Capture the cell that displays the provided text and extract its (X, Y) central coordinate. 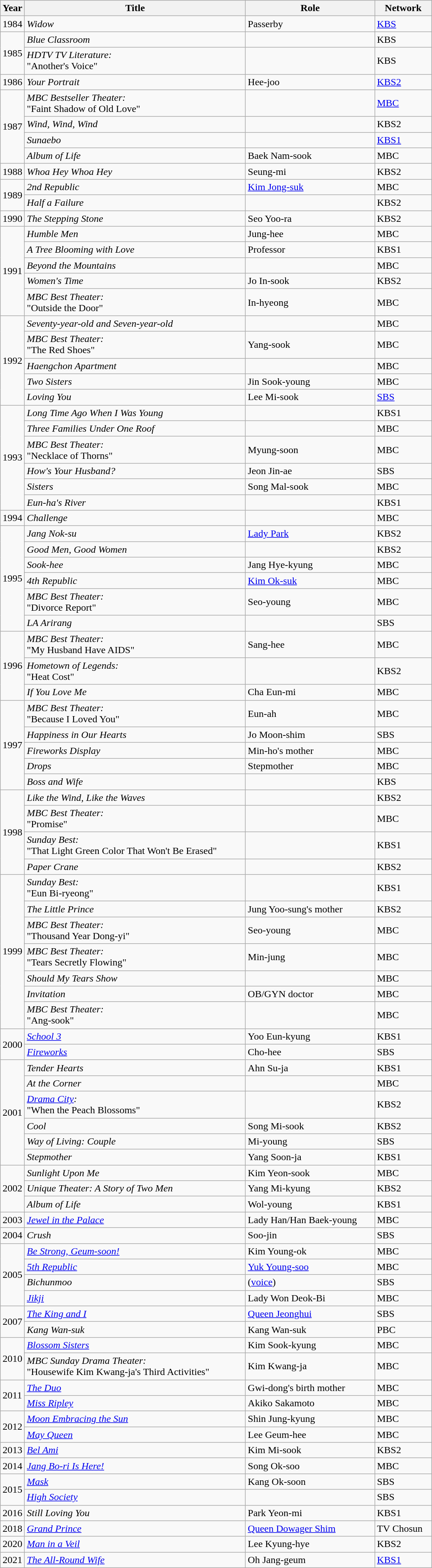
Park Yeon-mi (310, 1513)
Min-jung (310, 957)
Blossom Sisters (135, 1345)
5th Republic (135, 1267)
2020 (12, 1544)
1991 (12, 271)
Wind, Wind, Wind (135, 124)
Ahn Su-ja (310, 1068)
At the Corner (135, 1083)
Kim Kwang-ja (310, 1366)
Widow (135, 24)
In-hyeong (310, 302)
Invitation (135, 994)
2003 (12, 1220)
Sunlight Upon Me (135, 1173)
Song Ok-soo (310, 1466)
Kim Mi-sook (310, 1450)
1993 (12, 458)
2015 (12, 1489)
Jewel in the Palace (135, 1220)
Be Strong, Geum-soon! (135, 1251)
1986 (12, 82)
Hometown of Legends:"Heat Cost" (135, 671)
1995 (12, 579)
Cho-hee (310, 1052)
Sunday Best:"Eun Bi-ryeong" (135, 888)
Sunday Best:"That Light Green Color That Won't Be Erased" (135, 845)
Role (310, 8)
Lee Kyung-hye (310, 1544)
How's Your Husband? (135, 471)
Queen Jeonghui (310, 1314)
MBC Bestseller Theater:"Faint Shadow of Old Love" (135, 103)
Like the Wind, Like the Waves (135, 797)
Kim Sook-kyung (310, 1345)
Boss and Wife (135, 782)
Song Mi-sook (310, 1126)
Jeon Jin-ae (310, 471)
Lee Geum-hee (310, 1435)
Sang-hee (310, 644)
Paper Crane (135, 867)
High Society (135, 1497)
Fireworks (135, 1052)
Yang Mi-kyung (310, 1189)
A Tree Blooming with Love (135, 250)
(voice) (310, 1282)
2021 (12, 1560)
Seventy-year-old and Seven-year-old (135, 323)
Miss Ripley (135, 1403)
1990 (12, 219)
Kim Young-ok (310, 1251)
MBC Best Theater:"Ang-sook" (135, 1015)
Beyond the Mountains (135, 265)
Cha Eun-mi (310, 692)
Wol-young (310, 1204)
1997 (12, 745)
MBC Best Theater:"Tears Secretly Flowing" (135, 957)
Kang Ok-soon (310, 1482)
2005 (12, 1275)
Baek Nam-sook (310, 156)
Jang Hye-kyung (310, 565)
Fireworks Display (135, 750)
Way of Living: Couple (135, 1142)
2011 (12, 1395)
1992 (12, 361)
HDTV TV Literature:"Another's Voice" (135, 61)
May Queen (135, 1435)
Bel Ami (135, 1450)
Hee-joo (310, 82)
Sunaebo (135, 140)
Yoo Eun-kyung (310, 1036)
Loving You (135, 397)
Kim Yeon-sook (310, 1173)
Sook-hee (135, 565)
Professor (310, 250)
Lady Park (310, 534)
Sisters (135, 486)
2013 (12, 1450)
2004 (12, 1235)
Jung-hee (310, 234)
Kim Ok-suk (310, 581)
Soo-jin (310, 1235)
2014 (12, 1466)
Kim Jong-suk (310, 187)
Network (403, 8)
Lady Won Deok-Bi (310, 1298)
1994 (12, 518)
The All-Round Wife (135, 1560)
Man in a Veil (135, 1544)
Jikji (135, 1298)
MBC Best Theater:"Divorce Report" (135, 602)
MBC Best Theater:"Promise" (135, 819)
Jin Sook-young (310, 382)
MBC Best Theater:"My Husband Have AIDS" (135, 644)
Grand Prince (135, 1528)
Eun-ah (310, 714)
Drama City:"When the Peach Blossoms" (135, 1105)
Three Families Under One Roof (135, 428)
Tender Hearts (135, 1068)
Myung-soon (310, 449)
MBC Best Theater:"Necklace of Thorns" (135, 449)
Shin Jung-kyung (310, 1419)
The Stepping Stone (135, 219)
Your Portrait (135, 82)
Seo Yoo-ra (310, 219)
Eun-ha's River (135, 503)
Happiness in Our Hearts (135, 735)
MBC Best Theater:"Because I Loved You" (135, 714)
Jung Yoo-sung's mother (310, 909)
MBC Best Theater:"The Red Shoes" (135, 345)
Moon Embracing the Sun (135, 1419)
4th Republic (135, 581)
MBC Sunday Drama Theater:"Housewife Kim Kwang-ja's Third Activities" (135, 1366)
1985 (12, 53)
Good Men, Good Women (135, 549)
Jo Moon-shim (310, 735)
2016 (12, 1513)
2nd Republic (135, 187)
Yuk Young-soo (310, 1267)
MBC Best Theater:"Thousand Year Dong-yi" (135, 930)
Oh Jang-geum (310, 1560)
The Little Prince (135, 909)
1999 (12, 952)
2007 (12, 1321)
1996 (12, 665)
PBC (403, 1329)
Jo In-sook (310, 281)
2018 (12, 1528)
2000 (12, 1044)
Jang Bo-ri Is Here! (135, 1466)
Cool (135, 1126)
Challenge (135, 518)
Min-ho's mother (310, 750)
Yang Soon-ja (310, 1157)
Title (135, 8)
Drops (135, 766)
Song Mal-sook (310, 486)
Passerby (310, 24)
2002 (12, 1189)
Bichunmoo (135, 1282)
Year (12, 8)
LA Arirang (135, 623)
Humble Men (135, 234)
Crush (135, 1235)
Queen Dowager Shim (310, 1528)
Whoa Hey Whoa Hey (135, 171)
TV Chosun (403, 1528)
Women's Time (135, 281)
Gwi-dong's birth mother (310, 1387)
Half a Failure (135, 202)
1984 (12, 24)
OB/GYN doctor (310, 994)
Haengchon Apartment (135, 366)
2012 (12, 1427)
If You Love Me (135, 692)
The Duo (135, 1387)
Seung-mi (310, 171)
1989 (12, 195)
Unique Theater: A Story of Two Men (135, 1189)
Mi-young (310, 1142)
Two Sisters (135, 382)
Akiko Sakamoto (310, 1403)
Mask (135, 1482)
1988 (12, 171)
Yang-sook (310, 345)
1987 (12, 127)
Long Time Ago When I Was Young (135, 413)
1998 (12, 832)
Lady Han/Han Baek-young (310, 1220)
Should My Tears Show (135, 978)
Lee Mi-sook (310, 397)
School 3 (135, 1036)
2010 (12, 1358)
Blue Classroom (135, 40)
2001 (12, 1112)
MBC Best Theater:"Outside the Door" (135, 302)
Still Loving You (135, 1513)
The King and I (135, 1314)
Jang Nok-su (135, 534)
